Search for the cell housing the specified text and yield its [X, Y] center coordinate. 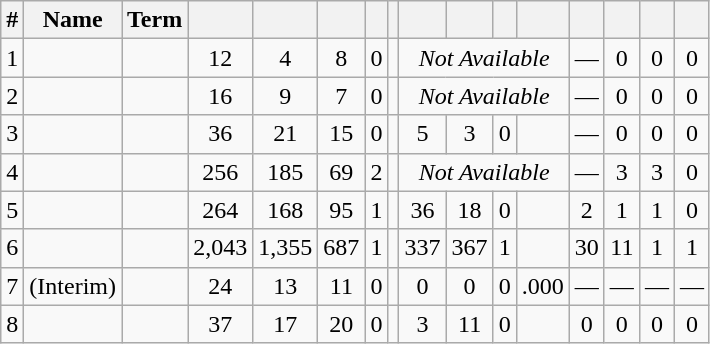
12 [220, 58]
256 [220, 172]
21 [286, 134]
Term [155, 20]
9 [286, 96]
185 [286, 172]
(Interim) [73, 286]
1,355 [286, 248]
95 [342, 210]
337 [422, 248]
367 [470, 248]
264 [220, 210]
24 [220, 286]
168 [286, 210]
2,043 [220, 248]
18 [470, 210]
20 [342, 324]
13 [286, 286]
.000 [542, 286]
15 [342, 134]
69 [342, 172]
37 [220, 324]
17 [286, 324]
# [12, 20]
687 [342, 248]
30 [586, 248]
Name [73, 20]
6 [12, 248]
16 [220, 96]
